Extract the [X, Y] coordinate from the center of the cell holding the provided text.  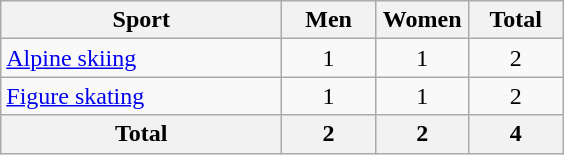
Sport [142, 20]
Women [422, 20]
Men [329, 20]
Figure skating [142, 96]
4 [516, 134]
Alpine skiing [142, 58]
